For the text-containing cell, return its midpoint in (X, Y) coordinate format. 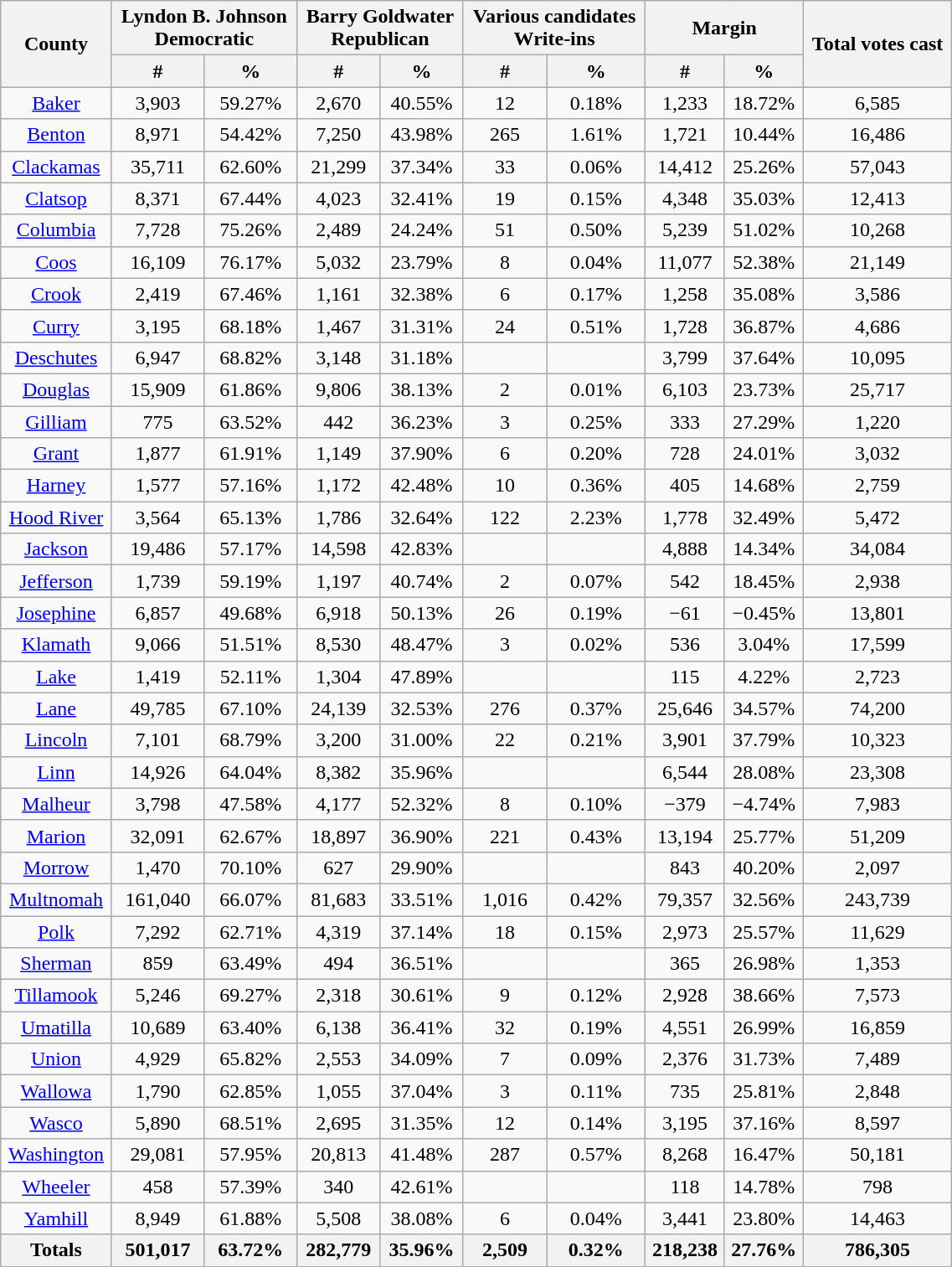
81,683 (338, 899)
0.57% (596, 1155)
69.27% (251, 996)
8,371 (157, 198)
3,903 (157, 103)
68.82% (251, 358)
63.52% (251, 421)
Coos (56, 262)
9,806 (338, 389)
25.77% (764, 836)
36.51% (422, 964)
36.23% (422, 421)
10,689 (157, 1028)
24,139 (338, 708)
10,095 (877, 358)
40.20% (764, 868)
0.36% (596, 486)
51,209 (877, 836)
25,646 (685, 708)
36.41% (422, 1028)
2,509 (505, 1250)
32.49% (764, 518)
Klamath (56, 645)
4.22% (764, 677)
25.81% (764, 1091)
1,470 (157, 868)
Crook (56, 294)
442 (338, 421)
21,299 (338, 167)
35.03% (764, 198)
32.41% (422, 198)
57.95% (251, 1155)
243,739 (877, 899)
Grant (56, 454)
2,318 (338, 996)
31.73% (764, 1059)
786,305 (877, 1250)
6,857 (157, 613)
50.13% (422, 613)
7,728 (157, 230)
1,220 (877, 421)
65.82% (251, 1059)
Deschutes (56, 358)
3,200 (338, 740)
42.61% (422, 1187)
49,785 (157, 708)
62.67% (251, 836)
34.57% (764, 708)
2,097 (877, 868)
627 (338, 868)
0.17% (596, 294)
20,813 (338, 1155)
35,711 (157, 167)
47.58% (251, 804)
501,017 (157, 1250)
14,463 (877, 1218)
23.73% (764, 389)
0.09% (596, 1059)
51.51% (251, 645)
59.19% (251, 581)
3.04% (764, 645)
34.09% (422, 1059)
7,489 (877, 1059)
Wheeler (56, 1187)
798 (877, 1187)
52.38% (764, 262)
4,023 (338, 198)
Columbia (56, 230)
5,032 (338, 262)
Multnomah (56, 899)
14,412 (685, 167)
−379 (685, 804)
1,877 (157, 454)
21,149 (877, 262)
0.07% (596, 581)
1,577 (157, 486)
Lane (56, 708)
365 (685, 964)
5,239 (685, 230)
Morrow (56, 868)
−4.74% (764, 804)
Wallowa (56, 1091)
6,918 (338, 613)
14,926 (157, 772)
5,472 (877, 518)
40.55% (422, 103)
265 (505, 135)
8,949 (157, 1218)
1,233 (685, 103)
49.68% (251, 613)
Union (56, 1059)
37.90% (422, 454)
3,441 (685, 1218)
0.14% (596, 1123)
−0.45% (764, 613)
29.90% (422, 868)
68.18% (251, 326)
1,258 (685, 294)
1,728 (685, 326)
0.21% (596, 740)
14.34% (764, 549)
67.10% (251, 708)
4,929 (157, 1059)
75.26% (251, 230)
7,250 (338, 135)
7,101 (157, 740)
61.86% (251, 389)
405 (685, 486)
County (56, 44)
13,801 (877, 613)
0.01% (596, 389)
458 (157, 1187)
52.11% (251, 677)
536 (685, 645)
5,508 (338, 1218)
282,779 (338, 1250)
Various candidatesWrite-ins (554, 28)
6,103 (685, 389)
37.04% (422, 1091)
Malheur (56, 804)
18.45% (764, 581)
31.00% (422, 740)
2,973 (685, 932)
735 (685, 1091)
62.85% (251, 1091)
16.47% (764, 1155)
32.64% (422, 518)
Harney (56, 486)
31.35% (422, 1123)
57.39% (251, 1187)
13,194 (685, 836)
19,486 (157, 549)
Benton (56, 135)
1,172 (338, 486)
28.08% (764, 772)
32.56% (764, 899)
−61 (685, 613)
118 (685, 1187)
2,723 (877, 677)
6,585 (877, 103)
2,695 (338, 1123)
42.48% (422, 486)
0.32% (596, 1250)
32,091 (157, 836)
12,413 (877, 198)
36.90% (422, 836)
37.14% (422, 932)
4,686 (877, 326)
36.87% (764, 326)
Baker (56, 103)
41.48% (422, 1155)
Margin (725, 28)
Marion (56, 836)
0.37% (596, 708)
Clatsop (56, 198)
3,901 (685, 740)
57.16% (251, 486)
728 (685, 454)
3,564 (157, 518)
10,268 (877, 230)
3,032 (877, 454)
14.78% (764, 1187)
37.79% (764, 740)
38.13% (422, 389)
74,200 (877, 708)
62.60% (251, 167)
2,419 (157, 294)
27.76% (764, 1250)
2,376 (685, 1059)
5,890 (157, 1123)
1,161 (338, 294)
15,909 (157, 389)
6,138 (338, 1028)
3,586 (877, 294)
25.57% (764, 932)
8,382 (338, 772)
26 (505, 613)
65.13% (251, 518)
50,181 (877, 1155)
843 (685, 868)
67.46% (251, 294)
26.98% (764, 964)
0.25% (596, 421)
62.71% (251, 932)
37.34% (422, 167)
30.61% (422, 996)
287 (505, 1155)
Umatilla (56, 1028)
7,292 (157, 932)
4,348 (685, 198)
1.61% (596, 135)
47.89% (422, 677)
3,799 (685, 358)
31.18% (422, 358)
63.49% (251, 964)
32 (505, 1028)
1,721 (685, 135)
218,238 (685, 1250)
76.17% (251, 262)
66.07% (251, 899)
10,323 (877, 740)
40.74% (422, 581)
8,971 (157, 135)
24 (505, 326)
17,599 (877, 645)
2,489 (338, 230)
11,077 (685, 262)
1,304 (338, 677)
25,717 (877, 389)
14.68% (764, 486)
2,759 (877, 486)
1,739 (157, 581)
0.43% (596, 836)
Polk (56, 932)
0.18% (596, 103)
2,848 (877, 1091)
2,670 (338, 103)
1,419 (157, 677)
63.40% (251, 1028)
Clackamas (56, 167)
Lake (56, 677)
859 (157, 964)
Curry (56, 326)
37.16% (764, 1123)
59.27% (251, 103)
22 (505, 740)
7,573 (877, 996)
68.51% (251, 1123)
52.32% (422, 804)
7,983 (877, 804)
7 (505, 1059)
161,040 (157, 899)
54.42% (251, 135)
Yamhill (56, 1218)
29,081 (157, 1155)
61.91% (251, 454)
2,938 (877, 581)
1,016 (505, 899)
79,357 (685, 899)
122 (505, 518)
25.26% (764, 167)
Wasco (56, 1123)
48.47% (422, 645)
1,778 (685, 518)
0.20% (596, 454)
70.10% (251, 868)
68.79% (251, 740)
16,859 (877, 1028)
0.51% (596, 326)
31.31% (422, 326)
Jefferson (56, 581)
63.72% (251, 1250)
1,790 (157, 1091)
1,197 (338, 581)
3,798 (157, 804)
1,786 (338, 518)
2,928 (685, 996)
67.44% (251, 198)
64.04% (251, 772)
24.01% (764, 454)
Gilliam (56, 421)
1,055 (338, 1091)
27.29% (764, 421)
38.66% (764, 996)
Lyndon B. JohnsonDemocratic (204, 28)
33 (505, 167)
Barry GoldwaterRepublican (380, 28)
Total votes cast (877, 44)
18.72% (764, 103)
0.12% (596, 996)
0.02% (596, 645)
24.24% (422, 230)
276 (505, 708)
0.06% (596, 167)
32.38% (422, 294)
38.08% (422, 1218)
Linn (56, 772)
23.79% (422, 262)
3,148 (338, 358)
18,897 (338, 836)
2,553 (338, 1059)
33.51% (422, 899)
23.80% (764, 1218)
18 (505, 932)
340 (338, 1187)
9,066 (157, 645)
35.08% (764, 294)
43.98% (422, 135)
6,947 (157, 358)
Jackson (56, 549)
0.11% (596, 1091)
11,629 (877, 932)
57.17% (251, 549)
10.44% (764, 135)
8,597 (877, 1123)
2.23% (596, 518)
1,149 (338, 454)
51.02% (764, 230)
42.83% (422, 549)
Totals (56, 1250)
14,598 (338, 549)
34,084 (877, 549)
Douglas (56, 389)
51 (505, 230)
26.99% (764, 1028)
Hood River (56, 518)
775 (157, 421)
333 (685, 421)
8,530 (338, 645)
Tillamook (56, 996)
Washington (56, 1155)
1,467 (338, 326)
Lincoln (56, 740)
Sherman (56, 964)
8,268 (685, 1155)
6,544 (685, 772)
37.64% (764, 358)
542 (685, 581)
494 (338, 964)
16,109 (157, 262)
115 (685, 677)
61.88% (251, 1218)
10 (505, 486)
32.53% (422, 708)
4,177 (338, 804)
57,043 (877, 167)
23,308 (877, 772)
0.10% (596, 804)
9 (505, 996)
0.42% (596, 899)
Josephine (56, 613)
4,319 (338, 932)
4,888 (685, 549)
5,246 (157, 996)
221 (505, 836)
1,353 (877, 964)
16,486 (877, 135)
19 (505, 198)
0.50% (596, 230)
4,551 (685, 1028)
